Detect which cell encompasses the target text, then output its [X, Y] center coordinate. 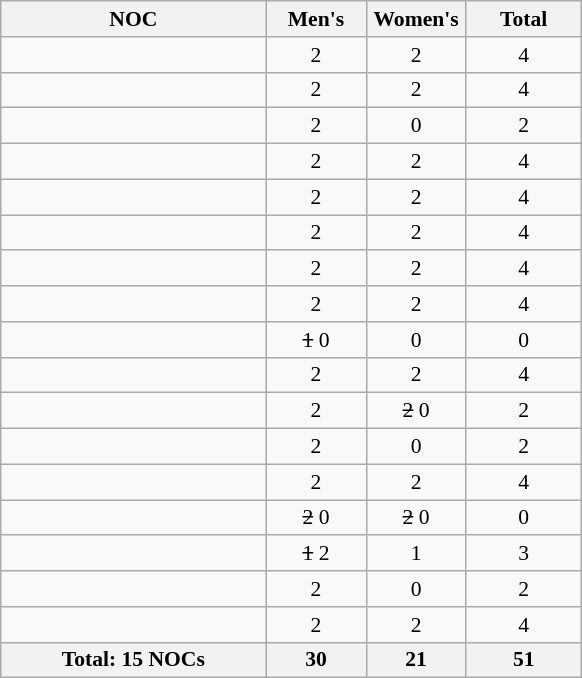
1 0 [316, 340]
3 [524, 554]
Men's [316, 19]
1 2 [316, 554]
51 [524, 660]
Women's [416, 19]
Total: 15 NOCs [134, 660]
30 [316, 660]
NOC [134, 19]
21 [416, 660]
1 [416, 554]
Total [524, 19]
